For the text-containing cell, return its midpoint in (x, y) coordinate format. 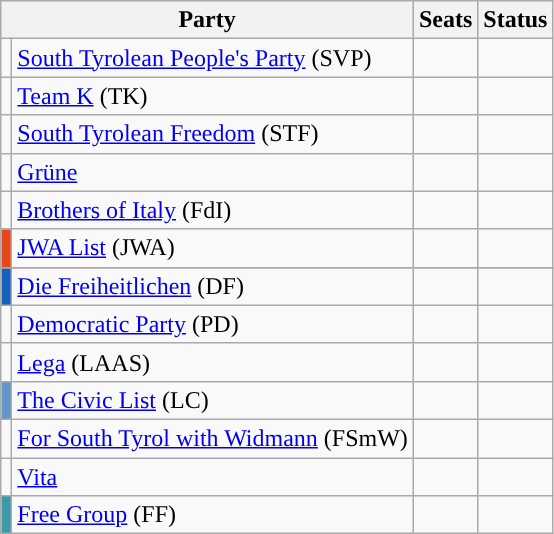
South Tyrolean People's Party (SVP) (213, 58)
Democratic Party (PD) (213, 324)
JWA List (JWA) (213, 248)
Grüne (213, 172)
Seats (445, 20)
Vita (213, 477)
Team K (TK) (213, 96)
South Tyrolean Freedom (STF) (213, 134)
The Civic List (LC) (213, 400)
Lega (LAAS) (213, 362)
Party (208, 20)
For South Tyrol with Widmann (FSmW) (213, 438)
Brothers of Italy (FdI) (213, 210)
Die Freiheitlichen (DF) (213, 286)
Status (516, 20)
Free Group (FF) (213, 515)
